Find where the given text appears and provide that cell's center as (X, Y) coordinate. 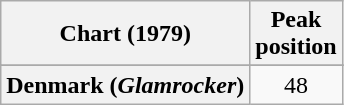
Denmark (Glamrocker) (126, 85)
Peakposition (296, 34)
48 (296, 85)
Chart (1979) (126, 34)
